Provide the [x, y] coordinate of the cell's center where the given text is located.  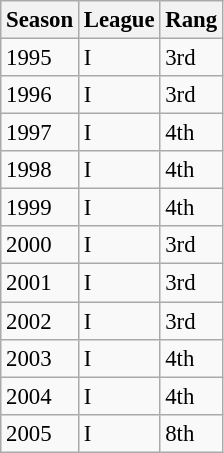
2000 [40, 245]
8th [192, 433]
Season [40, 20]
Rang [192, 20]
1996 [40, 95]
2001 [40, 283]
2002 [40, 321]
League [118, 20]
1995 [40, 58]
2004 [40, 396]
2003 [40, 358]
1999 [40, 208]
2005 [40, 433]
1998 [40, 170]
1997 [40, 133]
